Return the (X, Y) coordinate for the center point of the cell that contains the specified text.  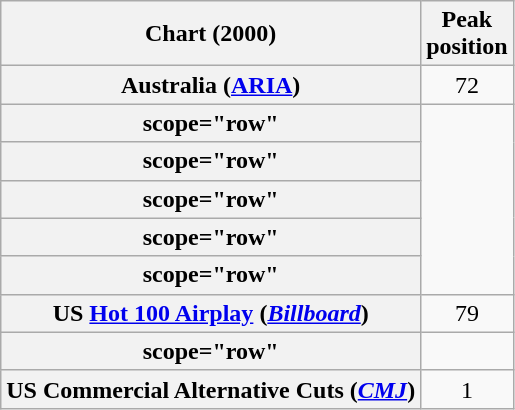
US Commercial Alternative Cuts (CMJ) (211, 389)
Peakposition (467, 34)
72 (467, 85)
79 (467, 313)
Australia (ARIA) (211, 85)
1 (467, 389)
Chart (2000) (211, 34)
US Hot 100 Airplay (Billboard) (211, 313)
